Pinpoint the cell where the given text exists, returning its [x, y] midpoint coordinate. 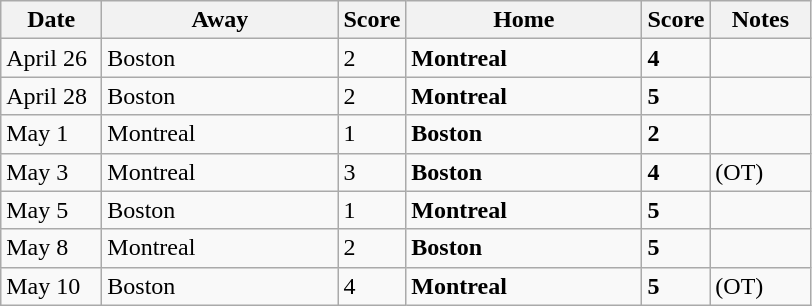
Notes [760, 20]
3 [372, 172]
May 1 [52, 134]
May 8 [52, 248]
May 5 [52, 210]
April 28 [52, 96]
Home [524, 20]
May 10 [52, 286]
Date [52, 20]
April 26 [52, 58]
Away [220, 20]
May 3 [52, 172]
